Return [X, Y] of the center of cell containing provided text 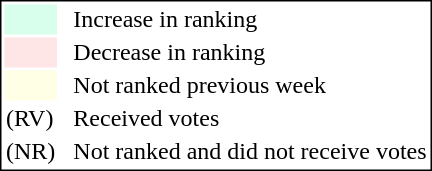
Not ranked previous week [250, 85]
Increase in ranking [250, 19]
Not ranked and did not receive votes [250, 151]
Decrease in ranking [250, 53]
(RV) [30, 119]
(NR) [30, 151]
Received votes [250, 119]
